Pinpoint the cell where the given text exists, returning its [X, Y] midpoint coordinate. 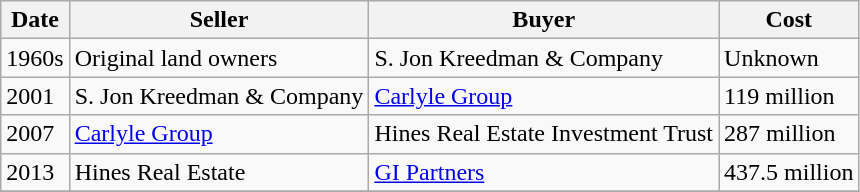
119 million [789, 96]
2007 [35, 134]
Cost [789, 20]
1960s [35, 58]
437.5 million [789, 172]
Date [35, 20]
Buyer [544, 20]
Hines Real Estate [219, 172]
Original land owners [219, 58]
GI Partners [544, 172]
Hines Real Estate Investment Trust [544, 134]
2013 [35, 172]
Seller [219, 20]
287 million [789, 134]
2001 [35, 96]
Unknown [789, 58]
